Provide the (x, y) coordinate of the cell's center where the given text is located.  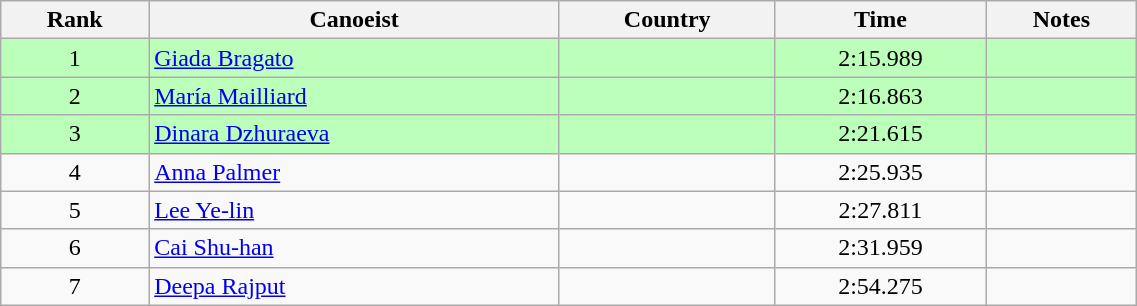
2:25.935 (880, 172)
2:54.275 (880, 286)
7 (75, 286)
Giada Bragato (354, 58)
Dinara Dzhuraeva (354, 134)
Lee Ye-lin (354, 210)
2:15.989 (880, 58)
2:27.811 (880, 210)
Cai Shu-han (354, 248)
Time (880, 20)
5 (75, 210)
6 (75, 248)
Canoeist (354, 20)
3 (75, 134)
Country (666, 20)
2 (75, 96)
2:31.959 (880, 248)
Anna Palmer (354, 172)
2:21.615 (880, 134)
2:16.863 (880, 96)
María Mailliard (354, 96)
4 (75, 172)
Rank (75, 20)
Deepa Rajput (354, 286)
1 (75, 58)
Notes (1062, 20)
